For the text-containing cell, return its midpoint in [X, Y] coordinate format. 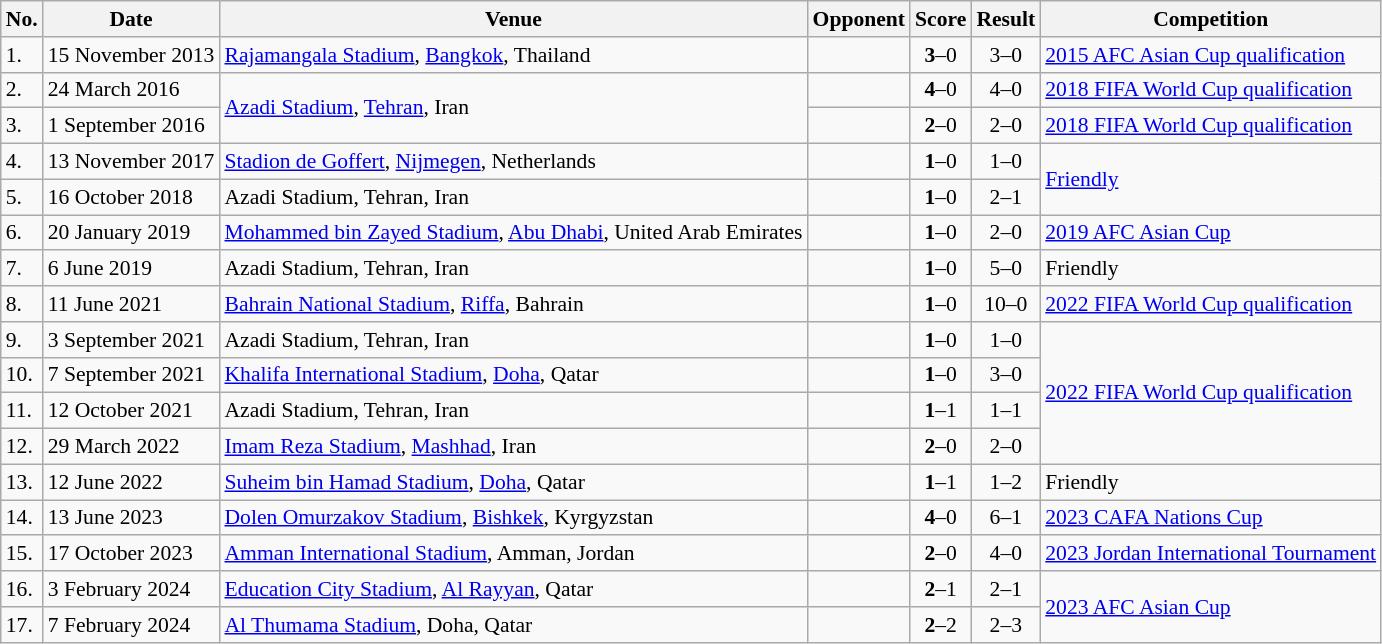
13. [22, 482]
11. [22, 411]
13 June 2023 [132, 518]
16. [22, 589]
8. [22, 304]
2–3 [1006, 625]
2023 Jordan International Tournament [1210, 554]
7. [22, 269]
3. [22, 126]
10–0 [1006, 304]
Result [1006, 19]
1 September 2016 [132, 126]
4. [22, 162]
5–0 [1006, 269]
11 June 2021 [132, 304]
17 October 2023 [132, 554]
12 October 2021 [132, 411]
7 September 2021 [132, 375]
29 March 2022 [132, 447]
Venue [513, 19]
2019 AFC Asian Cup [1210, 233]
Score [940, 19]
7 February 2024 [132, 625]
3 February 2024 [132, 589]
Stadion de Goffert, Nijmegen, Netherlands [513, 162]
Opponent [860, 19]
9. [22, 340]
2015 AFC Asian Cup qualification [1210, 55]
10. [22, 375]
6 June 2019 [132, 269]
Rajamangala Stadium, Bangkok, Thailand [513, 55]
13 November 2017 [132, 162]
1–2 [1006, 482]
12 June 2022 [132, 482]
17. [22, 625]
6–1 [1006, 518]
Bahrain National Stadium, Riffa, Bahrain [513, 304]
16 October 2018 [132, 197]
Suheim bin Hamad Stadium, Doha, Qatar [513, 482]
2. [22, 90]
Al Thumama Stadium, Doha, Qatar [513, 625]
Imam Reza Stadium, Mashhad, Iran [513, 447]
3 September 2021 [132, 340]
15. [22, 554]
6. [22, 233]
5. [22, 197]
2–2 [940, 625]
15 November 2013 [132, 55]
No. [22, 19]
Mohammed bin Zayed Stadium, Abu Dhabi, United Arab Emirates [513, 233]
Dolen Omurzakov Stadium, Bishkek, Kyrgyzstan [513, 518]
20 January 2019 [132, 233]
Amman International Stadium, Amman, Jordan [513, 554]
Education City Stadium, Al Rayyan, Qatar [513, 589]
Date [132, 19]
2023 AFC Asian Cup [1210, 606]
Competition [1210, 19]
24 March 2016 [132, 90]
Khalifa International Stadium, Doha, Qatar [513, 375]
12. [22, 447]
1. [22, 55]
2023 CAFA Nations Cup [1210, 518]
14. [22, 518]
